Determine the [X, Y] coordinate at the center of the cell enclosing the given text.  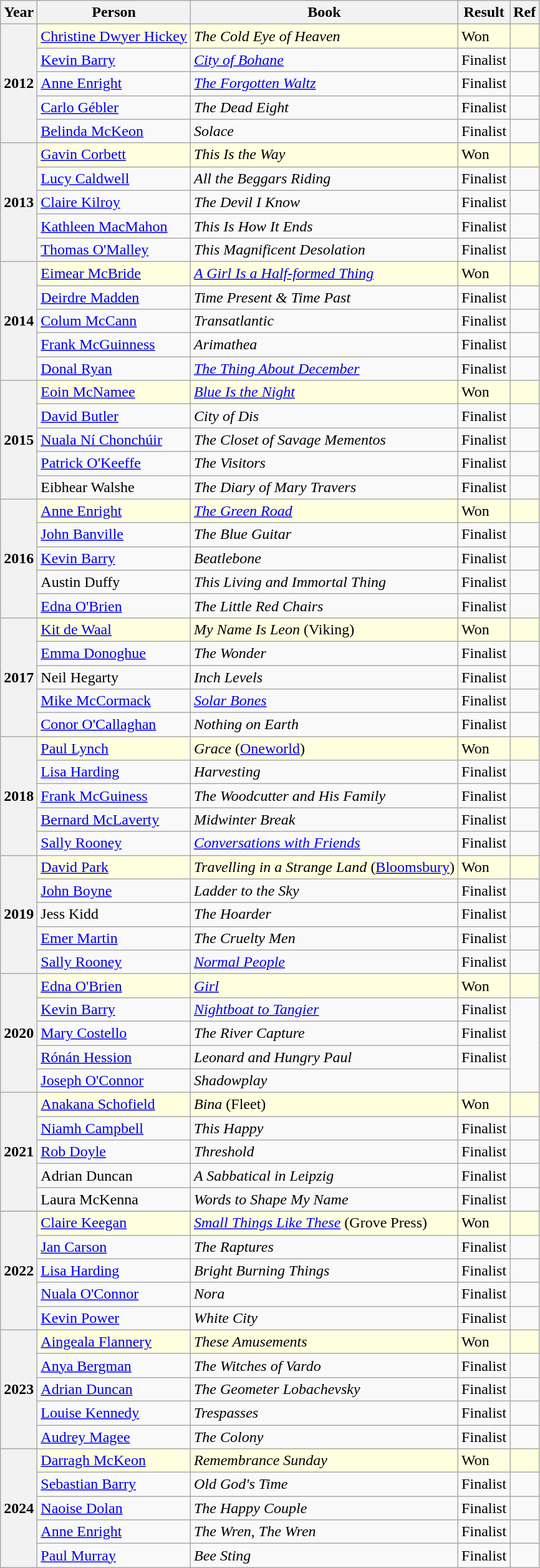
The Wonder [324, 653]
Threshold [324, 1152]
Grace (Oneworld) [324, 748]
Nora [324, 1294]
Remembrance Sunday [324, 1461]
Blue Is the Night [324, 392]
Deirdre Madden [114, 298]
Colum McCann [114, 321]
The Thing About December [324, 369]
2020 [19, 1033]
Arimathea [324, 345]
City of Bohane [324, 60]
Rónán Hession [114, 1057]
Eimear McBride [114, 273]
Conor O'Callaghan [114, 725]
Kevin Power [114, 1318]
This Is How It Ends [324, 226]
Harvesting [324, 772]
Old God's Time [324, 1484]
Louise Kennedy [114, 1413]
White City [324, 1318]
Person [114, 12]
Book [324, 12]
Claire Kilroy [114, 202]
This Magnificent Desolation [324, 249]
The Raptures [324, 1247]
Words to Shape My Name [324, 1199]
This Happy [324, 1128]
Donal Ryan [114, 369]
The Happy Couple [324, 1508]
David Butler [114, 416]
2021 [19, 1152]
The Visitors [324, 463]
2017 [19, 677]
Shadowplay [324, 1081]
Laura McKenna [114, 1199]
Claire Keegan [114, 1223]
Normal People [324, 962]
The Geometer Lobachevsky [324, 1389]
The Little Red Chairs [324, 606]
Sebastian Barry [114, 1484]
The Witches of Vardo [324, 1365]
Joseph O'Connor [114, 1081]
Gavin Corbett [114, 155]
Girl [324, 985]
Nuala Ní Chonchúir [114, 440]
The Closet of Savage Mementos [324, 440]
2012 [19, 84]
Emer Martin [114, 938]
Eibhear Walshe [114, 487]
2022 [19, 1270]
Frank McGuiness [114, 796]
2018 [19, 796]
Rob Doyle [114, 1152]
All the Beggars Riding [324, 178]
Frank McGuinness [114, 345]
Eoin McNamee [114, 392]
John Boyne [114, 891]
Leonard and Hungry Paul [324, 1057]
Emma Donoghue [114, 653]
Austin Duffy [114, 582]
2016 [19, 558]
David Park [114, 867]
2015 [19, 440]
The Hoarder [324, 914]
Jess Kidd [114, 914]
The Dead Eight [324, 107]
This Living and Immortal Thing [324, 582]
The Wren, The Wren [324, 1532]
The Diary of Mary Travers [324, 487]
Kathleen MacMahon [114, 226]
2023 [19, 1389]
Bee Sting [324, 1556]
A Girl Is a Half-formed Thing [324, 273]
Paul Lynch [114, 748]
Midwinter Break [324, 820]
Paul Murray [114, 1556]
Nightboat to Tangier [324, 1009]
Trespasses [324, 1413]
The Cold Eye of Heaven [324, 36]
Ref [525, 12]
Anakana Schofield [114, 1105]
Jan Carson [114, 1247]
Travelling in a Strange Land (Bloomsbury) [324, 867]
2019 [19, 914]
The Woodcutter and His Family [324, 796]
Time Present & Time Past [324, 298]
Mary Costello [114, 1033]
The Blue Guitar [324, 535]
Anya Bergman [114, 1365]
Kit de Waal [114, 629]
This Is the Way [324, 155]
Lucy Caldwell [114, 178]
Beatlebone [324, 558]
Small Things Like These (Grove Press) [324, 1223]
The River Capture [324, 1033]
The Green Road [324, 511]
Bright Burning Things [324, 1270]
City of Dis [324, 416]
Solar Bones [324, 701]
2024 [19, 1508]
Conversations with Friends [324, 843]
2014 [19, 321]
The Colony [324, 1436]
Result [484, 12]
Solace [324, 131]
Mike McCormack [114, 701]
Bina (Fleet) [324, 1105]
Nuala O'Connor [114, 1294]
Naoise Dolan [114, 1508]
These Amusements [324, 1342]
My Name Is Leon (Viking) [324, 629]
Patrick O'Keeffe [114, 463]
Niamh Campbell [114, 1128]
Darragh McKeon [114, 1461]
Ladder to the Sky [324, 891]
Nothing on Earth [324, 725]
The Devil I Know [324, 202]
Belinda McKeon [114, 131]
Year [19, 12]
John Banville [114, 535]
Audrey Magee [114, 1436]
Carlo Gébler [114, 107]
Aingeala Flannery [114, 1342]
The Forgotten Waltz [324, 84]
The Cruelty Men [324, 938]
A Sabbatical in Leipzig [324, 1176]
2013 [19, 202]
Transatlantic [324, 321]
Bernard McLaverty [114, 820]
Thomas O'Malley [114, 249]
Neil Hegarty [114, 677]
Inch Levels [324, 677]
Christine Dwyer Hickey [114, 36]
